Find where the given text appears and provide that cell's center as (x, y) coordinate. 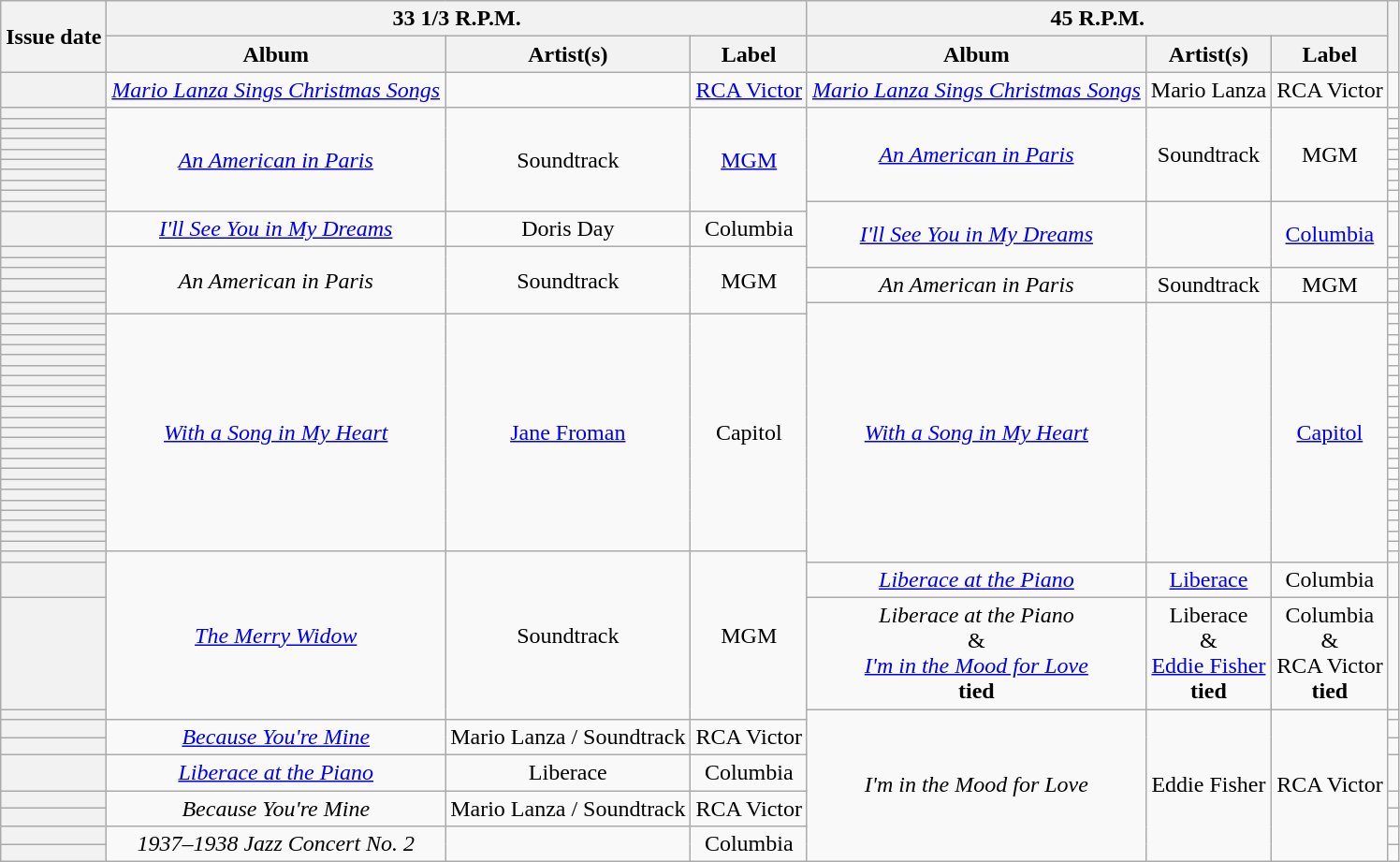
45 R.P.M. (1097, 19)
Mario Lanza (1208, 90)
Doris Day (568, 229)
Jane Froman (568, 432)
Eddie Fisher (1208, 786)
Issue date (54, 37)
Liberace&Eddie Fishertied (1208, 653)
The Merry Widow (276, 635)
1937–1938 Jazz Concert No. 2 (276, 844)
Columbia&RCA Victortied (1331, 653)
Liberace at the Piano&I'm in the Mood for Lovetied (976, 653)
I'm in the Mood for Love (976, 786)
33 1/3 R.P.M. (457, 19)
